Provide the (x, y) coordinate of the cell's center where the given text is located.  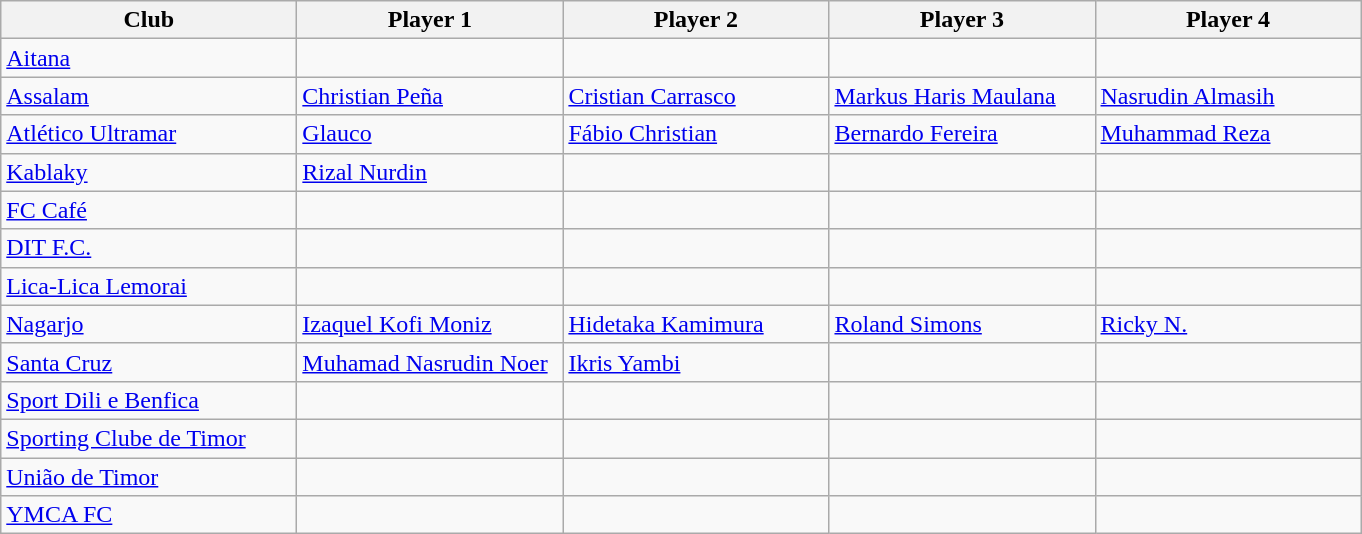
Christian Peña (430, 96)
Ricky N. (1228, 324)
Sport Dili e Benfica (149, 400)
DIT F.C. (149, 248)
Muhammad Reza (1228, 134)
Club (149, 20)
Ikris Yambi (696, 362)
Bernardo Fereira (962, 134)
FC Café (149, 210)
Muhamad Nasrudin Noer (430, 362)
Izaquel Kofi Moniz (430, 324)
YMCA FC (149, 515)
Lica-Lica Lemorai (149, 286)
Player 4 (1228, 20)
Player 3 (962, 20)
Nasrudin Almasih (1228, 96)
União de Timor (149, 477)
Glauco (430, 134)
Player 2 (696, 20)
Kablaky (149, 172)
Cristian Carrasco (696, 96)
Aitana (149, 58)
Hidetaka Kamimura (696, 324)
Nagarjo (149, 324)
Rizal Nurdin (430, 172)
Sporting Clube de Timor (149, 438)
Player 1 (430, 20)
Atlético Ultramar (149, 134)
Markus Haris Maulana (962, 96)
Santa Cruz (149, 362)
Assalam (149, 96)
Fábio Christian (696, 134)
Roland Simons (962, 324)
